Provide the [x, y] coordinate of the cell's center where the given text is located.  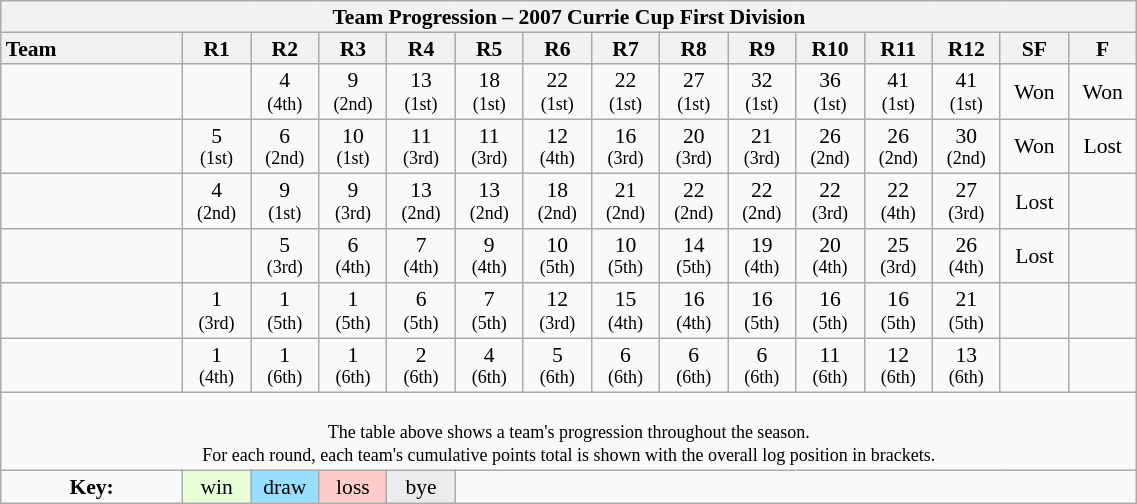
5 (6th) [557, 366]
R8 [694, 49]
27 (1st) [694, 92]
20 (3rd) [694, 146]
5 (1st) [217, 146]
4 (6th) [489, 366]
7 (4th) [421, 256]
F [1103, 49]
6 (4th) [353, 256]
4 (4th) [285, 92]
20 (4th) [830, 256]
12 (4th) [557, 146]
R2 [285, 49]
21 (5th) [966, 312]
14 (5th) [694, 256]
draw [285, 487]
R5 [489, 49]
R7 [625, 49]
16 (3rd) [625, 146]
R9 [762, 49]
9 (4th) [489, 256]
9 (3rd) [353, 202]
11 (6th) [830, 366]
26 (4th) [966, 256]
9 (2nd) [353, 92]
R3 [353, 49]
SF [1034, 49]
7 (5th) [489, 312]
10 (1st) [353, 146]
16 (4th) [694, 312]
R10 [830, 49]
32 (1st) [762, 92]
2 (6th) [421, 366]
30 (2nd) [966, 146]
27 (3rd) [966, 202]
25 (3rd) [898, 256]
22 (3rd) [830, 202]
R6 [557, 49]
6 (5th) [421, 312]
6 (2nd) [285, 146]
12 (3rd) [557, 312]
R12 [966, 49]
bye [421, 487]
19 (4th) [762, 256]
13 (6th) [966, 366]
win [217, 487]
R11 [898, 49]
1 (3rd) [217, 312]
12 (6th) [898, 366]
Team [92, 49]
5 (3rd) [285, 256]
15 (4th) [625, 312]
Team Progression – 2007 Currie Cup First Division [569, 17]
loss [353, 487]
4 (2nd) [217, 202]
21 (3rd) [762, 146]
13 (1st) [421, 92]
18 (1st) [489, 92]
Key: [92, 487]
9 (1st) [285, 202]
R4 [421, 49]
36 (1st) [830, 92]
18 (2nd) [557, 202]
1 (4th) [217, 366]
22 (4th) [898, 202]
21 (2nd) [625, 202]
R1 [217, 49]
